Determine the [x, y] coordinate at the center of the cell enclosing the given text.  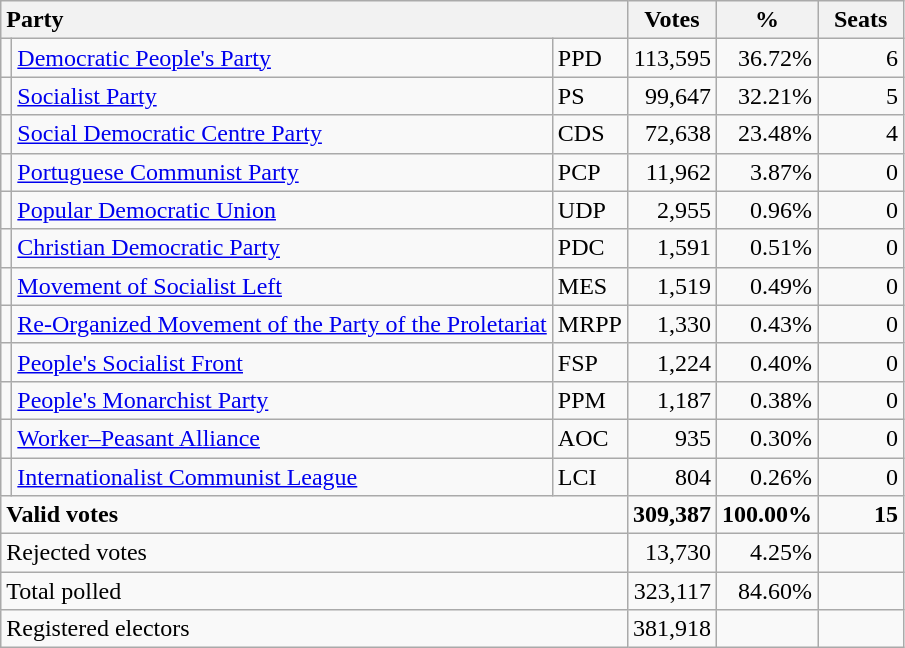
0.38% [766, 400]
PCP [590, 172]
FSP [590, 362]
Democratic People's Party [282, 58]
3.87% [766, 172]
% [766, 20]
LCI [590, 477]
Internationalist Communist League [282, 477]
1,591 [672, 248]
Votes [672, 20]
72,638 [672, 134]
84.60% [766, 591]
Valid votes [314, 515]
CDS [590, 134]
0.40% [766, 362]
Popular Democratic Union [282, 210]
23.48% [766, 134]
804 [672, 477]
935 [672, 438]
Re-Organized Movement of the Party of the Proletariat [282, 324]
5 [861, 96]
MES [590, 286]
309,387 [672, 515]
Portuguese Communist Party [282, 172]
13,730 [672, 553]
1,224 [672, 362]
32.21% [766, 96]
0.49% [766, 286]
PS [590, 96]
2,955 [672, 210]
381,918 [672, 629]
Movement of Socialist Left [282, 286]
15 [861, 515]
Total polled [314, 591]
6 [861, 58]
Christian Democratic Party [282, 248]
Registered electors [314, 629]
Party [314, 20]
0.43% [766, 324]
99,647 [672, 96]
113,595 [672, 58]
PPD [590, 58]
0.26% [766, 477]
People's Monarchist Party [282, 400]
100.00% [766, 515]
Social Democratic Centre Party [282, 134]
Socialist Party [282, 96]
36.72% [766, 58]
PDC [590, 248]
1,187 [672, 400]
Worker–Peasant Alliance [282, 438]
Seats [861, 20]
4 [861, 134]
Rejected votes [314, 553]
1,519 [672, 286]
PPM [590, 400]
AOC [590, 438]
0.96% [766, 210]
0.30% [766, 438]
People's Socialist Front [282, 362]
1,330 [672, 324]
MRPP [590, 324]
UDP [590, 210]
323,117 [672, 591]
11,962 [672, 172]
4.25% [766, 553]
0.51% [766, 248]
